Extract the [X, Y] coordinate from the center of the cell holding the provided text.  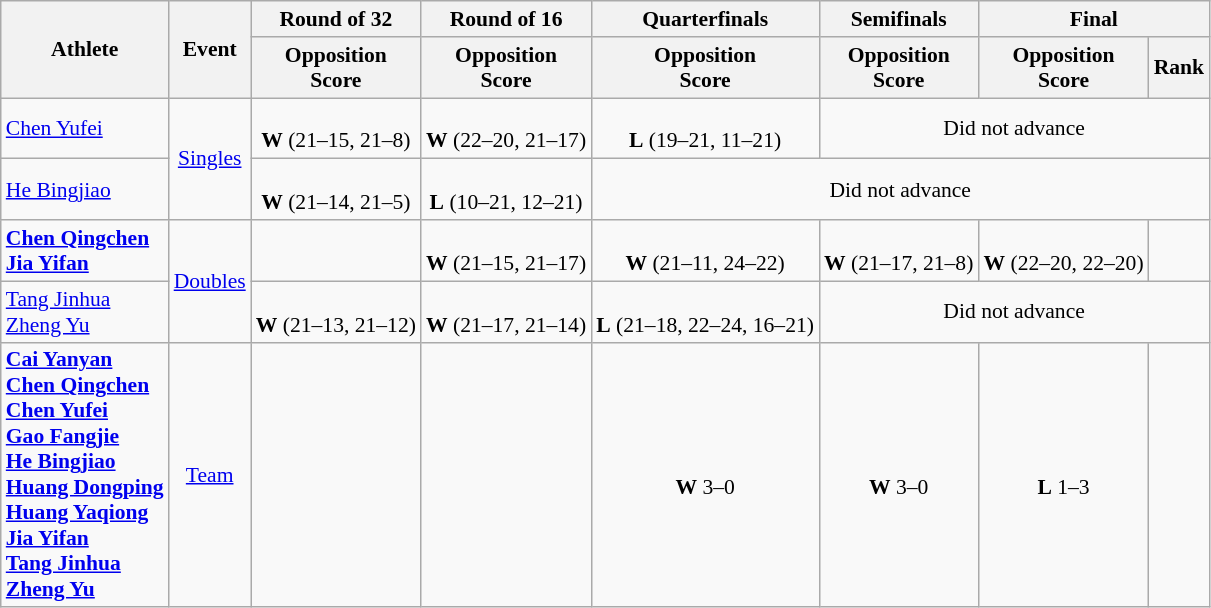
L (19–21, 11–21) [705, 128]
He Bingjiao [85, 190]
W (21–17, 21–8) [898, 250]
Semifinals [898, 19]
W (21–14, 21–5) [336, 190]
Round of 16 [506, 19]
W (22–20, 22–20) [1063, 250]
W (21–13, 21–12) [336, 312]
Tang Jinhua Zheng Yu [85, 312]
W (22–20, 21–17) [506, 128]
W (21–15, 21–8) [336, 128]
Event [210, 50]
L (10–21, 12–21) [506, 190]
L (21–18, 22–24, 16–21) [705, 312]
W (21–11, 24–22) [705, 250]
Rank [1180, 68]
W (21–17, 21–14) [506, 312]
Athlete [85, 50]
Chen Qingchen Jia Yifan [85, 250]
Cai Yanyan Chen Qingchen Chen Yufei Gao Fangjie He Bingjiao Huang Dongping Huang Yaqiong Jia Yifan Tang Jinhua Zheng Yu [85, 474]
Chen Yufei [85, 128]
L 1–3 [1063, 474]
Singles [210, 159]
Doubles [210, 281]
Round of 32 [336, 19]
Team [210, 474]
W (21–15, 21–17) [506, 250]
Quarterfinals [705, 19]
Final [1094, 19]
